Return the (X, Y) coordinate for the center point of the cell that contains the specified text.  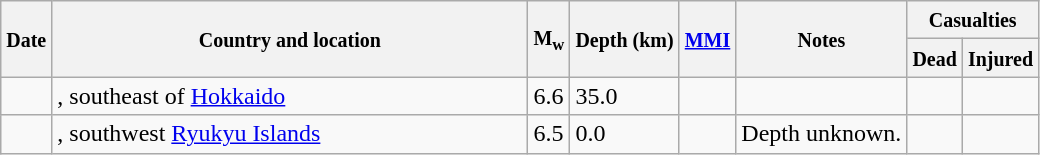
Notes (822, 39)
MMI (708, 39)
Depth (km) (624, 39)
Country and location (290, 39)
Injured (1000, 58)
Dead (935, 58)
Depth unknown. (822, 134)
6.5 (549, 134)
6.6 (549, 96)
Mw (549, 39)
Date (26, 39)
0.0 (624, 134)
35.0 (624, 96)
, southeast of Hokkaido (290, 96)
, southwest Ryukyu Islands (290, 134)
Casualties (973, 20)
